For the text-containing cell, return its midpoint in [X, Y] coordinate format. 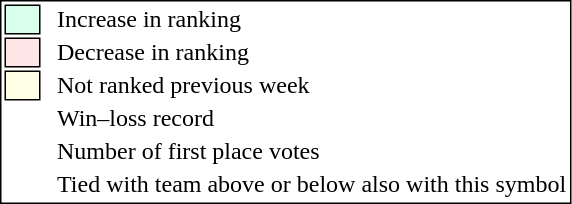
Number of first place votes [312, 151]
Decrease in ranking [312, 53]
Win–loss record [312, 119]
Not ranked previous week [312, 85]
Increase in ranking [312, 19]
Tied with team above or below also with this symbol [312, 185]
